Output the (x, y) coordinate of the center of the cell containing the given text.  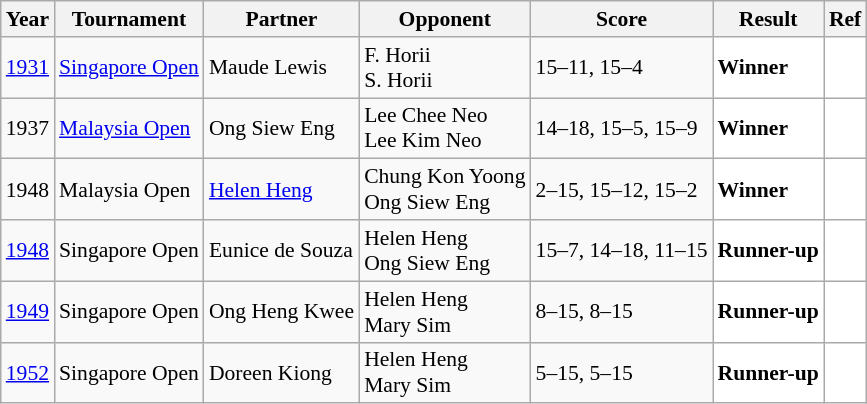
8–15, 8–15 (622, 312)
14–18, 15–5, 15–9 (622, 128)
1937 (28, 128)
2–15, 15–12, 15–2 (622, 190)
Result (768, 19)
15–11, 15–4 (622, 68)
15–7, 14–18, 11–15 (622, 250)
Tournament (129, 19)
Ref (845, 19)
Eunice de Souza (282, 250)
Score (622, 19)
F. Horii S. Horii (444, 68)
Opponent (444, 19)
1952 (28, 372)
Year (28, 19)
Maude Lewis (282, 68)
Chung Kon Yoong Ong Siew Eng (444, 190)
Doreen Kiong (282, 372)
Ong Siew Eng (282, 128)
Partner (282, 19)
1949 (28, 312)
Lee Chee Neo Lee Kim Neo (444, 128)
Helen Heng Ong Siew Eng (444, 250)
Helen Heng (282, 190)
5–15, 5–15 (622, 372)
Ong Heng Kwee (282, 312)
1931 (28, 68)
